Determine the [x, y] coordinate at the center of the cell enclosing the given text.  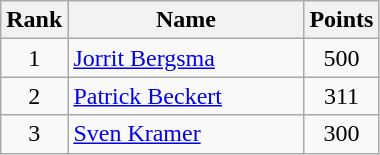
3 [34, 134]
300 [342, 134]
1 [34, 58]
Rank [34, 20]
2 [34, 96]
Patrick Beckert [186, 96]
Jorrit Bergsma [186, 58]
Sven Kramer [186, 134]
311 [342, 96]
Points [342, 20]
Name [186, 20]
500 [342, 58]
